Scan for the cell matching the given text and deliver its [x, y] coordinate at center. 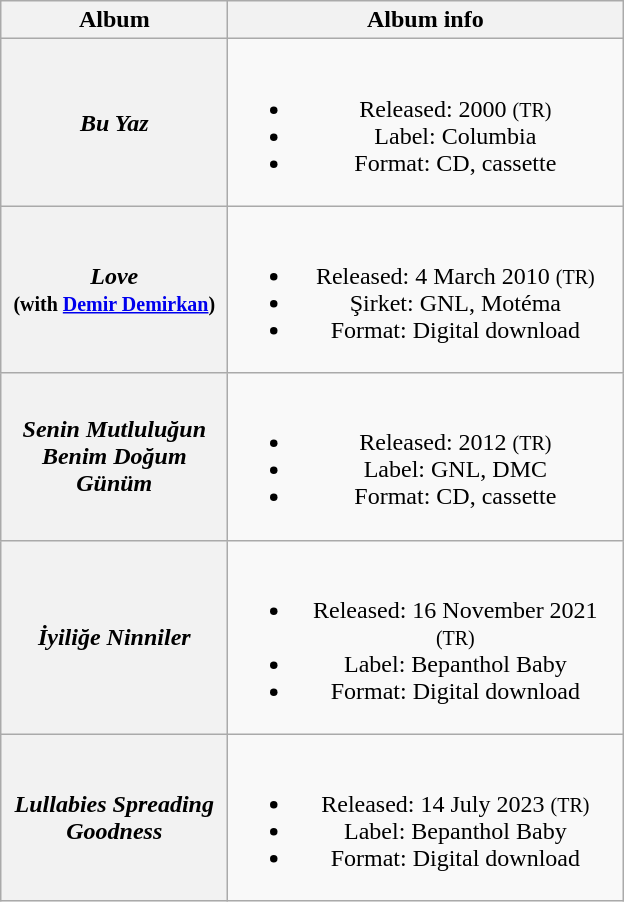
Album [114, 20]
Released: 2000 (TR)Label: ColumbiaFormat: CD, cassette [426, 122]
Released: 16 November 2021 (TR)Label: Bepanthol BabyFormat: Digital download [426, 637]
Love(with Demir Demirkan) [114, 290]
İyiliğe Ninniler [114, 637]
Released: 2012 (TR)Label: GNL, DMCFormat: CD, cassette [426, 456]
Released: 4 March 2010 (TR)Şirket: GNL, MotémaFormat: Digital download [426, 290]
Senin Mutluluğun Benim Doğum Günüm [114, 456]
Bu Yaz [114, 122]
Released: 14 July 2023 (TR)Label: Bepanthol BabyFormat: Digital download [426, 818]
Lullabies Spreading Goodness [114, 818]
Album info [426, 20]
